Identify which cell holds the provided text, then report its (X, Y) central coordinate. 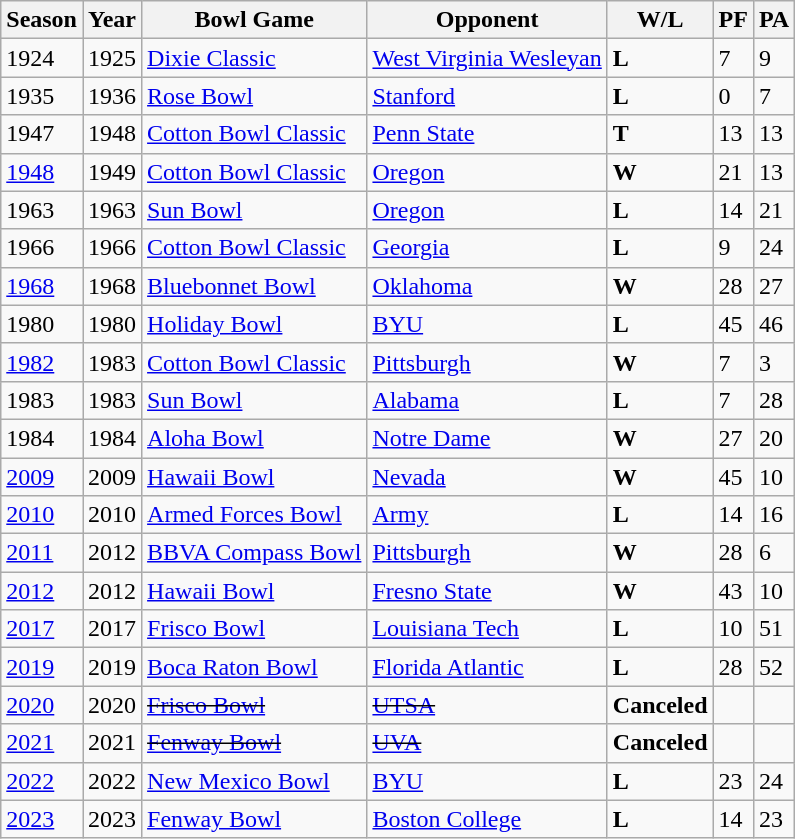
Holiday Bowl (254, 324)
W/L (660, 20)
Notre Dame (487, 438)
1924 (42, 58)
BBVA Compass Bowl (254, 553)
Louisiana Tech (487, 629)
20 (774, 438)
Penn State (487, 134)
6 (774, 553)
UVA (487, 743)
Dixie Classic (254, 58)
51 (774, 629)
West Virginia Wesleyan (487, 58)
1947 (42, 134)
Army (487, 515)
Georgia (487, 248)
46 (774, 324)
Bowl Game (254, 20)
1925 (112, 58)
0 (733, 96)
1949 (112, 172)
1935 (42, 96)
43 (733, 591)
Boca Raton Bowl (254, 667)
Season (42, 20)
Boston College (487, 819)
Bluebonnet Bowl (254, 286)
Florida Atlantic (487, 667)
Stanford (487, 96)
3 (774, 362)
Fresno State (487, 591)
16 (774, 515)
1936 (112, 96)
Aloha Bowl (254, 438)
Rose Bowl (254, 96)
Armed Forces Bowl (254, 515)
Nevada (487, 477)
Oklahoma (487, 286)
Alabama (487, 400)
New Mexico Bowl (254, 781)
2011 (42, 553)
Opponent (487, 20)
PF (733, 20)
T (660, 134)
PA (774, 20)
52 (774, 667)
Year (112, 20)
UTSA (487, 705)
1982 (42, 362)
